Identify which cell holds the provided text, then report its [x, y] central coordinate. 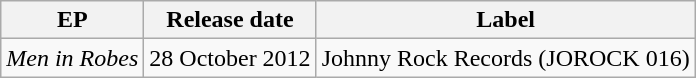
EP [72, 20]
Label [506, 20]
Release date [230, 20]
Men in Robes [72, 58]
Johnny Rock Records (JOROCK 016) [506, 58]
28 October 2012 [230, 58]
